Pinpoint the cell where the given text exists, returning its [X, Y] midpoint coordinate. 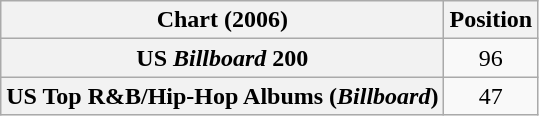
US Billboard 200 [222, 58]
47 [491, 96]
US Top R&B/Hip-Hop Albums (Billboard) [222, 96]
96 [491, 58]
Chart (2006) [222, 20]
Position [491, 20]
